Provide the (X, Y) coordinate of the cell's center where the given text is located.  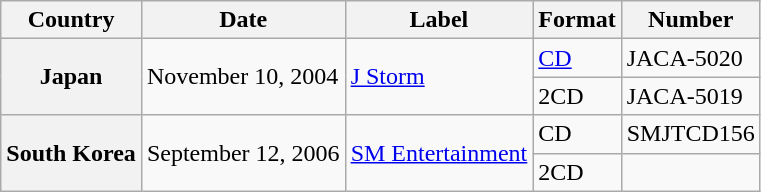
J Storm (439, 77)
JACA-5020 (690, 58)
SM Entertainment (439, 153)
Country (72, 20)
September 12, 2006 (243, 153)
South Korea (72, 153)
SMJTCD156 (690, 134)
Japan (72, 77)
Format (577, 20)
November 10, 2004 (243, 77)
JACA-5019 (690, 96)
Date (243, 20)
Label (439, 20)
Number (690, 20)
